Find where the given text appears and provide that cell's center as (x, y) coordinate. 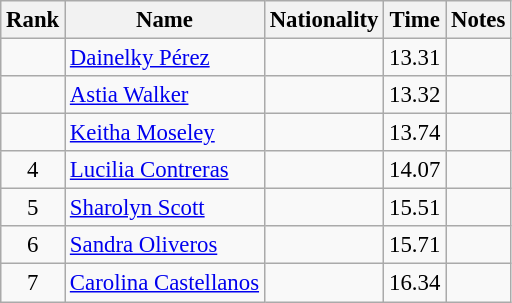
14.07 (415, 170)
5 (33, 208)
Sandra Oliveros (165, 245)
Dainelky Pérez (165, 58)
15.71 (415, 245)
Nationality (324, 20)
Time (415, 20)
7 (33, 283)
13.74 (415, 133)
6 (33, 245)
Sharolyn Scott (165, 208)
Keitha Moseley (165, 133)
Name (165, 20)
Astia Walker (165, 95)
13.32 (415, 95)
4 (33, 170)
Carolina Castellanos (165, 283)
Lucilia Contreras (165, 170)
16.34 (415, 283)
15.51 (415, 208)
Rank (33, 20)
Notes (478, 20)
13.31 (415, 58)
